Output the (X, Y) coordinate of the center of the cell containing the given text.  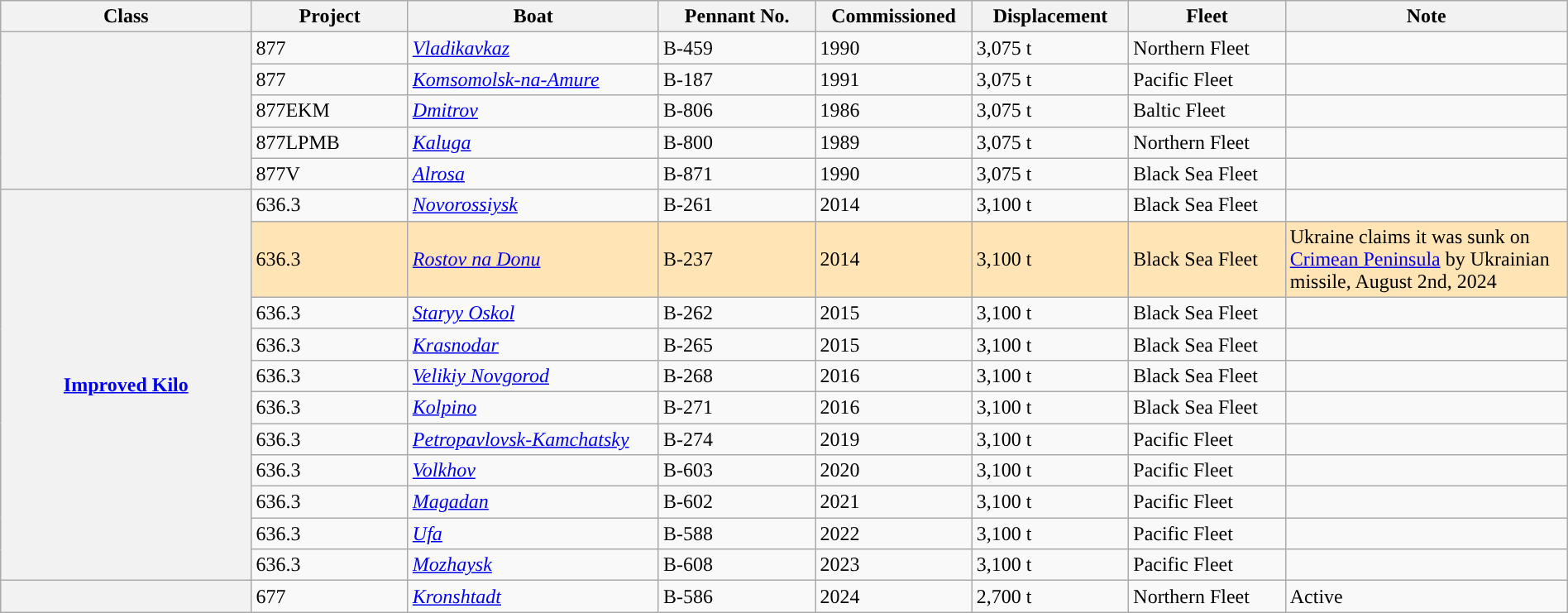
Note (1426, 17)
Ukraine claims it was sunk on Crimean Peninsula by Ukrainian missile, August 2nd, 2024 (1426, 259)
B-603 (736, 471)
Novorossiysk (533, 205)
2022 (893, 534)
Vladikavkaz (533, 48)
B-871 (736, 174)
Baltic Fleet (1207, 111)
B-274 (736, 439)
Petropavlovsk-Kamchatsky (533, 439)
B-237 (736, 259)
1986 (893, 111)
Pennant No. (736, 17)
877EKM (329, 111)
B-265 (736, 344)
Rostov na Donu (533, 259)
B-262 (736, 313)
Dmitrov (533, 111)
2021 (893, 502)
1989 (893, 142)
B-187 (736, 79)
B-268 (736, 376)
Ufa (533, 534)
Project (329, 17)
B-608 (736, 565)
877LPMB (329, 142)
2024 (893, 596)
B-459 (736, 48)
2020 (893, 471)
877V (329, 174)
Commissioned (893, 17)
Improved Kilo (126, 386)
2019 (893, 439)
Velikiy Novgorod (533, 376)
B-800 (736, 142)
Kronshtadt (533, 596)
Kolpino (533, 407)
Alrosa (533, 174)
2023 (893, 565)
Displacement (1050, 17)
B-586 (736, 596)
2,700 t (1050, 596)
Active (1426, 596)
Kaluga (533, 142)
677 (329, 596)
B-806 (736, 111)
Mozhaysk (533, 565)
Komsomolsk-na-Amure (533, 79)
B-271 (736, 407)
Volkhov (533, 471)
Fleet (1207, 17)
Krasnodar (533, 344)
Staryy Oskol (533, 313)
B-261 (736, 205)
Boat (533, 17)
B-588 (736, 534)
1991 (893, 79)
Magadan (533, 502)
B-602 (736, 502)
Class (126, 17)
